Extract the (X, Y) coordinate from the center of the cell holding the provided text.  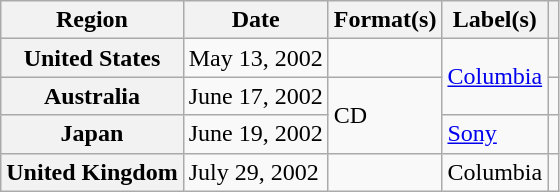
CD (385, 115)
Format(s) (385, 20)
Date (256, 20)
May 13, 2002 (256, 58)
United Kingdom (92, 172)
Sony (495, 134)
Japan (92, 134)
Australia (92, 96)
United States (92, 58)
July 29, 2002 (256, 172)
Region (92, 20)
Label(s) (495, 20)
June 17, 2002 (256, 96)
June 19, 2002 (256, 134)
